Capture the cell that displays the provided text and extract its (x, y) central coordinate. 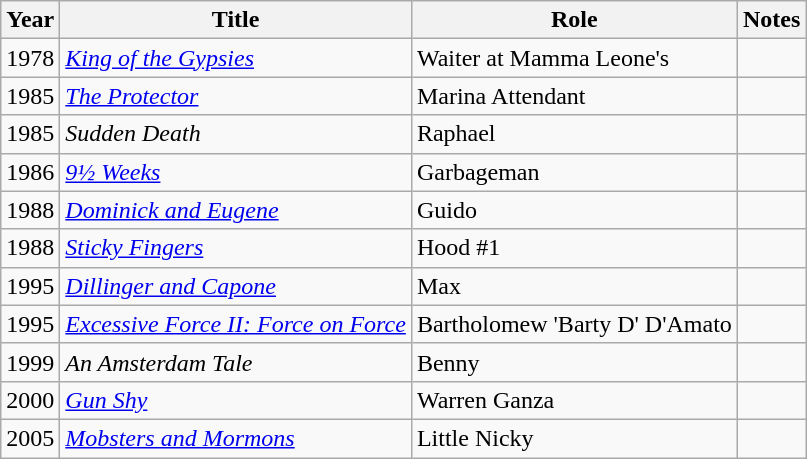
King of the Gypsies (236, 58)
Bartholomew 'Barty D' D'Amato (574, 324)
Waiter at Mamma Leone's (574, 58)
Mobsters and Mormons (236, 438)
Garbageman (574, 172)
Guido (574, 210)
Dominick and Eugene (236, 210)
The Protector (236, 96)
Warren Ganza (574, 400)
1999 (30, 362)
An Amsterdam Tale (236, 362)
Max (574, 286)
2005 (30, 438)
Excessive Force II: Force on Force (236, 324)
Gun Shy (236, 400)
Year (30, 20)
Raphael (574, 134)
Hood #1 (574, 248)
Benny (574, 362)
9½ Weeks (236, 172)
Sticky Fingers (236, 248)
Notes (771, 20)
Title (236, 20)
Dillinger and Capone (236, 286)
Sudden Death (236, 134)
2000 (30, 400)
1978 (30, 58)
Role (574, 20)
Marina Attendant (574, 96)
1986 (30, 172)
Little Nicky (574, 438)
